Return the (x, y) coordinate for the center point of the cell that contains the specified text.  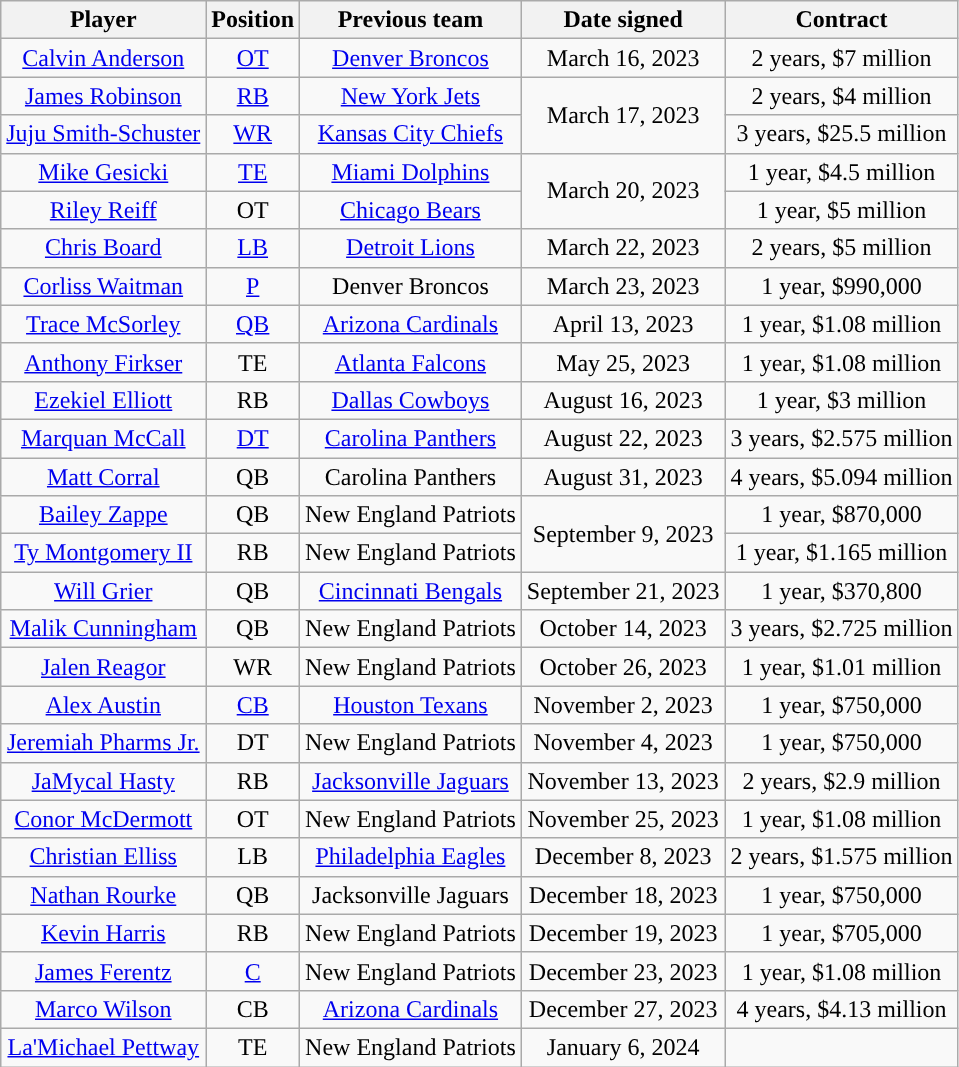
August 22, 2023 (623, 438)
March 16, 2023 (623, 58)
October 14, 2023 (623, 629)
December 18, 2023 (623, 895)
May 25, 2023 (623, 362)
1 year, $1.01 million (842, 667)
March 17, 2023 (623, 115)
Nathan Rourke (104, 895)
Atlanta Falcons (411, 362)
Malik Cunningham (104, 629)
April 13, 2023 (623, 324)
1 year, $870,000 (842, 515)
Chicago Bears (411, 210)
Jeremiah Pharms Jr. (104, 743)
December 23, 2023 (623, 971)
Alex Austin (104, 705)
2 years, $5 million (842, 248)
March 22, 2023 (623, 248)
New York Jets (411, 96)
2 years, $7 million (842, 58)
Cincinnati Bengals (411, 591)
Houston Texans (411, 705)
Philadelphia Eagles (411, 857)
September 21, 2023 (623, 591)
December 27, 2023 (623, 1009)
January 6, 2024 (623, 1047)
Ezekiel Elliott (104, 400)
Matt Corral (104, 477)
James Robinson (104, 96)
2 years, $1.575 million (842, 857)
3 years, $2.725 million (842, 629)
Juju Smith-Schuster (104, 134)
Kevin Harris (104, 933)
Mike Gesicki (104, 172)
JaMycal Hasty (104, 781)
3 years, $25.5 million (842, 134)
Detroit Lions (411, 248)
Corliss Waitman (104, 286)
2 years, $2.9 million (842, 781)
Dallas Cowboys (411, 400)
1 year, $3 million (842, 400)
August 31, 2023 (623, 477)
September 9, 2023 (623, 534)
Conor McDermott (104, 819)
4 years, $4.13 million (842, 1009)
Previous team (411, 20)
Anthony Firkser (104, 362)
Player (104, 20)
Kansas City Chiefs (411, 134)
1 year, $1.165 million (842, 553)
La'Michael Pettway (104, 1047)
December 19, 2023 (623, 933)
4 years, $5.094 million (842, 477)
October 26, 2023 (623, 667)
James Ferentz (104, 971)
1 year, $4.5 million (842, 172)
Position (253, 20)
Marquan McCall (104, 438)
November 25, 2023 (623, 819)
Christian Elliss (104, 857)
1 year, $990,000 (842, 286)
Calvin Anderson (104, 58)
March 20, 2023 (623, 191)
November 4, 2023 (623, 743)
Trace McSorley (104, 324)
P (253, 286)
Marco Wilson (104, 1009)
Jalen Reagor (104, 667)
1 year, $370,800 (842, 591)
Will Grier (104, 591)
Riley Reiff (104, 210)
3 years, $2.575 million (842, 438)
1 year, $705,000 (842, 933)
November 2, 2023 (623, 705)
March 23, 2023 (623, 286)
August 16, 2023 (623, 400)
Bailey Zappe (104, 515)
November 13, 2023 (623, 781)
Contract (842, 20)
2 years, $4 million (842, 96)
Miami Dolphins (411, 172)
C (253, 971)
1 year, $5 million (842, 210)
December 8, 2023 (623, 857)
Date signed (623, 20)
Chris Board (104, 248)
Ty Montgomery II (104, 553)
